Determine the [X, Y] coordinate at the center of the cell enclosing the given text.  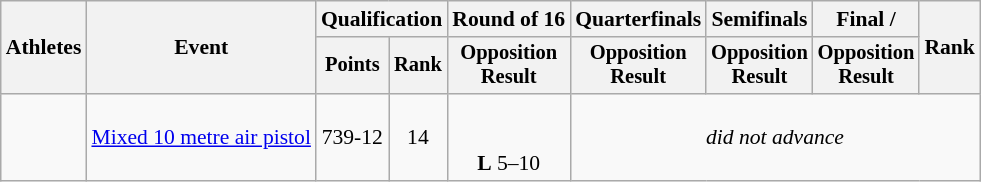
Event [201, 48]
Quarterfinals [638, 19]
Points [352, 66]
did not advance [775, 138]
Athletes [44, 48]
L 5–10 [508, 138]
14 [418, 138]
Final / [866, 19]
Semifinals [760, 19]
Mixed 10 metre air pistol [201, 138]
Qualification [382, 19]
Round of 16 [508, 19]
739-12 [352, 138]
